Provide the (X, Y) coordinate of the cell's center where the given text is located.  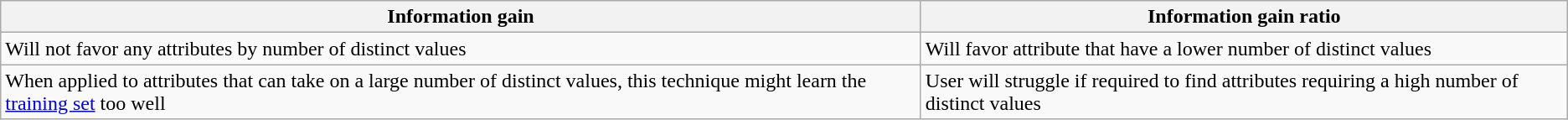
Will not favor any attributes by number of distinct values (461, 49)
Will favor attribute that have a lower number of distinct values (1244, 49)
Information gain ratio (1244, 17)
Information gain (461, 17)
User will struggle if required to find attributes requiring a high number of distinct values (1244, 92)
When applied to attributes that can take on a large number of distinct values, this technique might learn the training set too well (461, 92)
